For the text-containing cell, return its midpoint in (x, y) coordinate format. 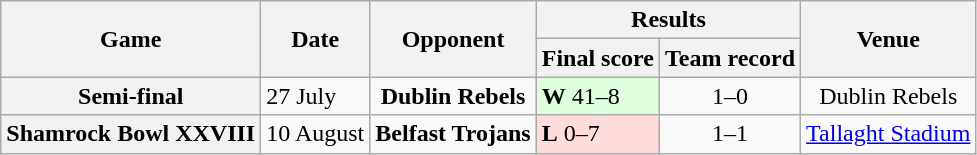
Results (668, 20)
L 0–7 (598, 134)
Shamrock Bowl XXVIII (131, 134)
Semi-final (131, 96)
Final score (598, 58)
Date (316, 39)
Team record (730, 58)
Tallaght Stadium (888, 134)
Belfast Trojans (453, 134)
Game (131, 39)
1–0 (730, 96)
Venue (888, 39)
10 August (316, 134)
1–1 (730, 134)
27 July (316, 96)
Opponent (453, 39)
W 41–8 (598, 96)
